Pinpoint the cell where the given text exists, returning its (x, y) midpoint coordinate. 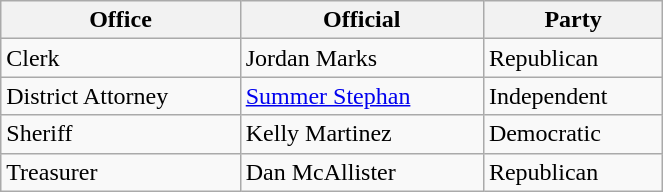
Clerk (120, 58)
Jordan Marks (362, 58)
Democratic (572, 134)
Office (120, 20)
Party (572, 20)
Independent (572, 96)
District Attorney (120, 96)
Kelly Martinez (362, 134)
Dan McAllister (362, 172)
Summer Stephan (362, 96)
Official (362, 20)
Sheriff (120, 134)
Treasurer (120, 172)
